Identify which cell holds the provided text, then report its [x, y] central coordinate. 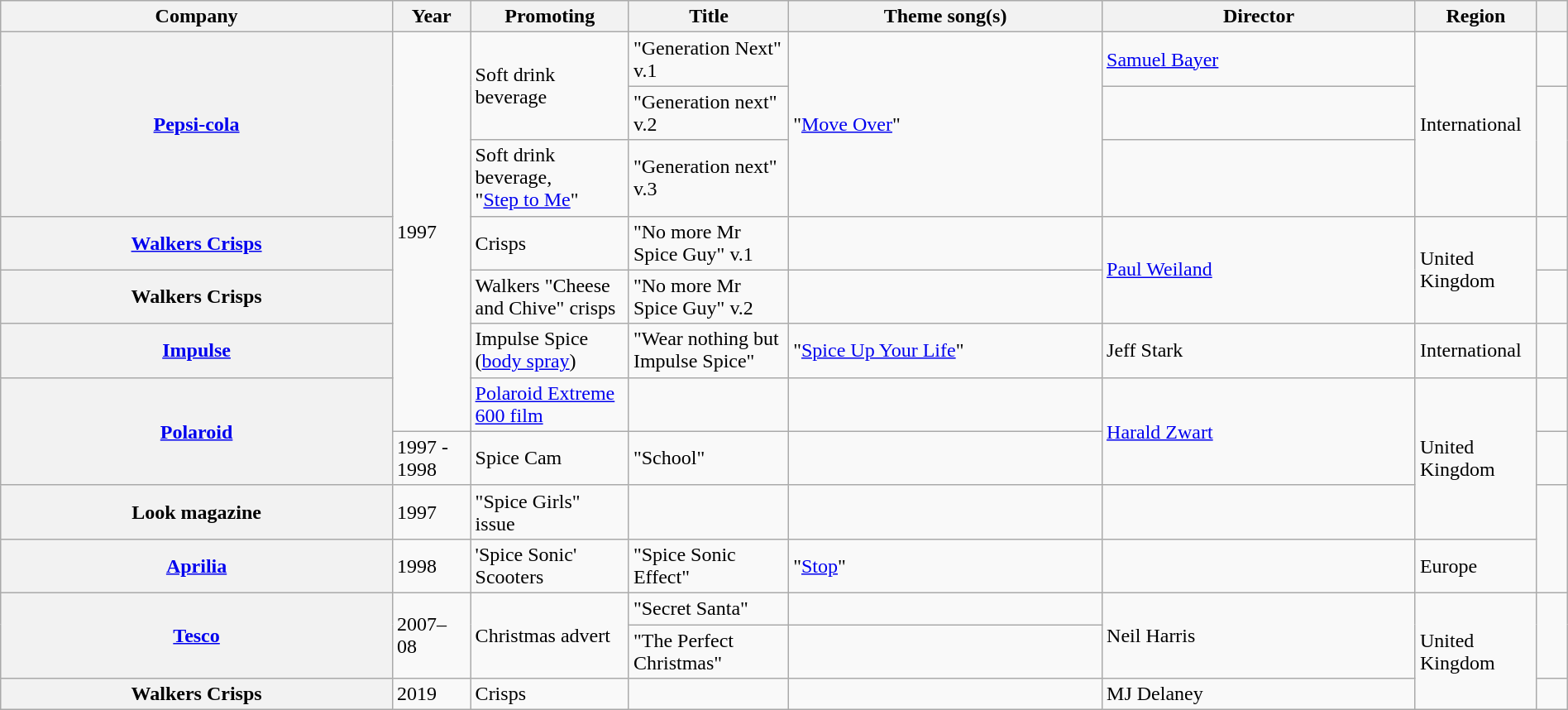
1998 [432, 566]
Tesco [197, 636]
Paul Weiland [1259, 270]
1997 - 1998 [432, 458]
Polaroid Extreme 600 film [549, 404]
'Spice Sonic' Scooters [549, 566]
MJ Delaney [1259, 694]
"Generation next" v.3 [708, 178]
2019 [432, 694]
"No more Mr Spice Guy" v.1 [708, 243]
Title [708, 17]
Neil Harris [1259, 636]
Polaroid [197, 431]
Region [1475, 17]
Walkers "Cheese and Chive" crisps [549, 296]
Pepsi-cola [197, 124]
Year [432, 17]
2007–08 [432, 636]
Europe [1475, 566]
Harald Zwart [1259, 431]
Soft drink beverage [549, 86]
Christmas advert [549, 636]
Samuel Bayer [1259, 60]
"Spice Up Your Life" [946, 351]
Aprilia [197, 566]
"School" [708, 458]
Look magazine [197, 511]
Director [1259, 17]
"Secret Santa" [708, 608]
"Stop" [946, 566]
Jeff Stark [1259, 351]
"Generation next" v.2 [708, 113]
"Spice Girls" issue [549, 511]
Impulse [197, 351]
"Spice Sonic Effect" [708, 566]
Spice Cam [549, 458]
Impulse Spice(body spray) [549, 351]
Company [197, 17]
"The Perfect Christmas" [708, 650]
Soft drink beverage,"Step to Me" [549, 178]
"Generation Next" v.1 [708, 60]
"Move Over" [946, 124]
Promoting [549, 17]
"Wear nothing but Impulse Spice" [708, 351]
Theme song(s) [946, 17]
"No more Mr Spice Guy" v.2 [708, 296]
